Extract the [X, Y] coordinate from the center of the cell holding the provided text.  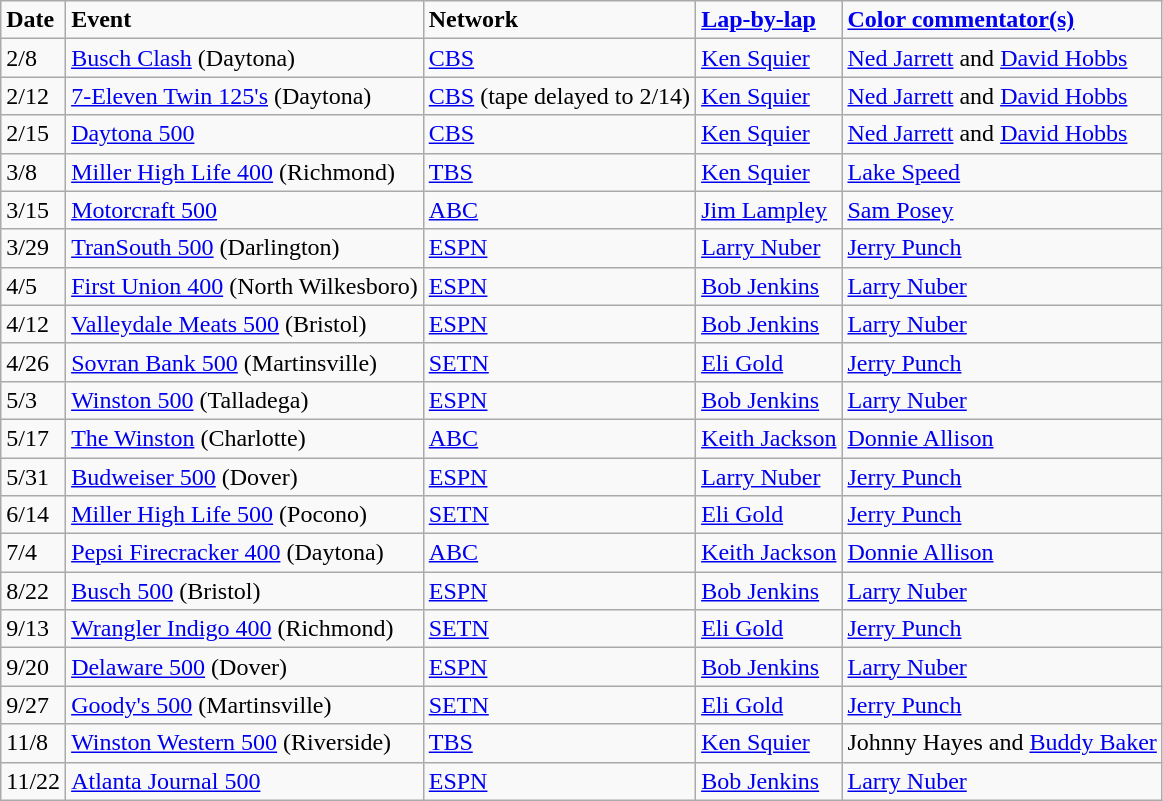
Busch Clash (Daytona) [245, 58]
4/26 [34, 362]
4/12 [34, 324]
Sovran Bank 500 (Martinsville) [245, 362]
Valleydale Meats 500 (Bristol) [245, 324]
Event [245, 20]
Date [34, 20]
Miller High Life 400 (Richmond) [245, 172]
Lap-by-lap [769, 20]
Atlanta Journal 500 [245, 781]
Pepsi Firecracker 400 (Daytona) [245, 553]
7/4 [34, 553]
8/22 [34, 591]
Wrangler Indigo 400 (Richmond) [245, 629]
CBS (tape delayed to 2/14) [559, 96]
Color commentator(s) [1002, 20]
Budweiser 500 (Dover) [245, 477]
Johnny Hayes and Buddy Baker [1002, 743]
4/5 [34, 286]
2/12 [34, 96]
2/15 [34, 134]
5/3 [34, 400]
Motorcraft 500 [245, 210]
Sam Posey [1002, 210]
3/8 [34, 172]
11/22 [34, 781]
Network [559, 20]
Jim Lampley [769, 210]
9/20 [34, 667]
7-Eleven Twin 125's (Daytona) [245, 96]
6/14 [34, 515]
Delaware 500 (Dover) [245, 667]
9/13 [34, 629]
First Union 400 (North Wilkesboro) [245, 286]
9/27 [34, 705]
2/8 [34, 58]
TranSouth 500 (Darlington) [245, 248]
11/8 [34, 743]
Winston Western 500 (Riverside) [245, 743]
Daytona 500 [245, 134]
Goody's 500 (Martinsville) [245, 705]
3/15 [34, 210]
Busch 500 (Bristol) [245, 591]
3/29 [34, 248]
The Winston (Charlotte) [245, 438]
5/17 [34, 438]
5/31 [34, 477]
Winston 500 (Talladega) [245, 400]
Miller High Life 500 (Pocono) [245, 515]
Lake Speed [1002, 172]
